Determine the [X, Y] coordinate at the center of the cell enclosing the given text.  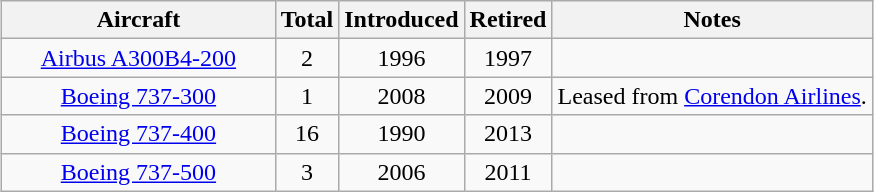
Boeing 737-400 [139, 134]
Airbus A300B4-200 [139, 58]
Aircraft [139, 20]
Boeing 737-500 [139, 172]
16 [307, 134]
Total [307, 20]
Boeing 737-300 [139, 96]
Notes [712, 20]
2013 [508, 134]
1996 [402, 58]
2008 [402, 96]
Introduced [402, 20]
1 [307, 96]
Leased from Corendon Airlines. [712, 96]
3 [307, 172]
2009 [508, 96]
1997 [508, 58]
2006 [402, 172]
2011 [508, 172]
2 [307, 58]
Retired [508, 20]
1990 [402, 134]
